Find where the given text appears and provide that cell's center as [X, Y] coordinate. 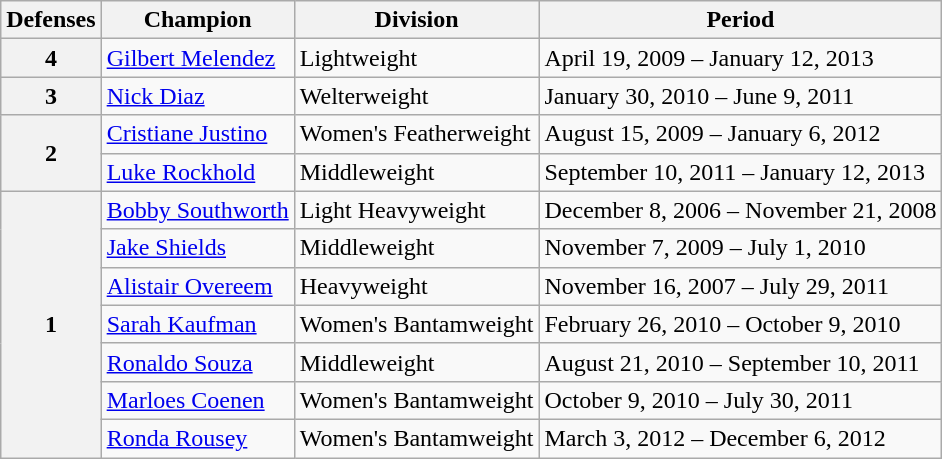
Defenses [51, 20]
Ronaldo Souza [198, 362]
Cristiane Justino [198, 134]
Women's Featherweight [416, 134]
1 [51, 324]
October 9, 2010 – July 30, 2011 [740, 400]
August 21, 2010 – September 10, 2011 [740, 362]
Welterweight [416, 96]
Sarah Kaufman [198, 324]
Division [416, 20]
January 30, 2010 – June 9, 2011 [740, 96]
Marloes Coenen [198, 400]
Champion [198, 20]
November 16, 2007 – July 29, 2011 [740, 286]
August 15, 2009 – January 6, 2012 [740, 134]
Bobby Southworth [198, 210]
December 8, 2006 – November 21, 2008 [740, 210]
February 26, 2010 – October 9, 2010 [740, 324]
September 10, 2011 – January 12, 2013 [740, 172]
Alistair Overeem [198, 286]
Lightweight [416, 58]
April 19, 2009 – January 12, 2013 [740, 58]
November 7, 2009 – July 1, 2010 [740, 248]
2 [51, 153]
Luke Rockhold [198, 172]
Light Heavyweight [416, 210]
Heavyweight [416, 286]
Nick Diaz [198, 96]
3 [51, 96]
4 [51, 58]
Ronda Rousey [198, 438]
Period [740, 20]
Gilbert Melendez [198, 58]
March 3, 2012 – December 6, 2012 [740, 438]
Jake Shields [198, 248]
